Capture the cell that displays the provided text and extract its [X, Y] central coordinate. 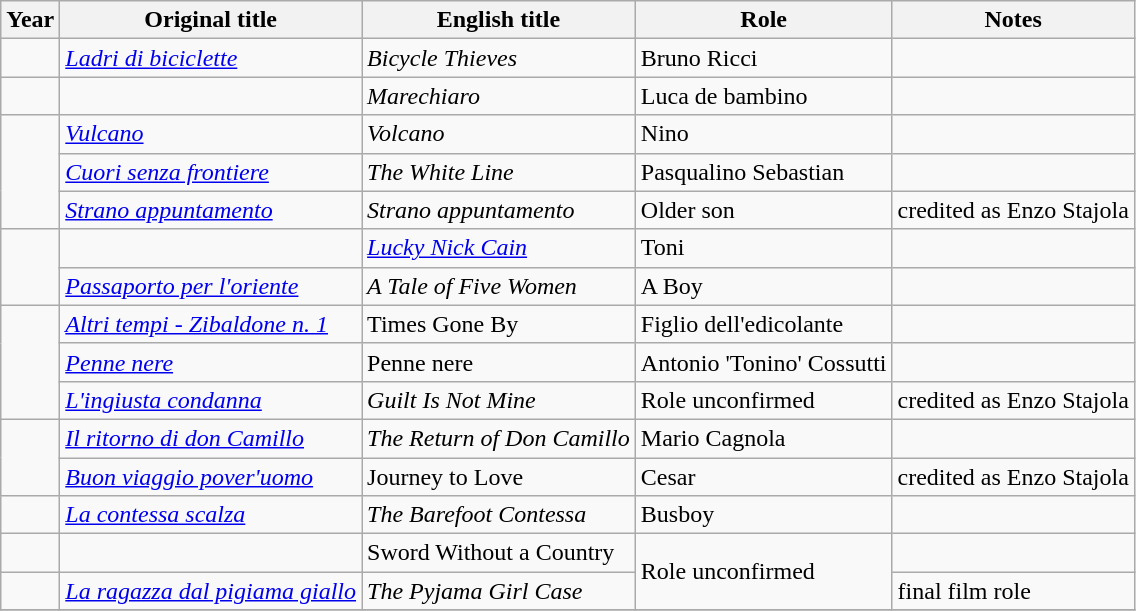
Busboy [764, 515]
Luca de bambino [764, 96]
The White Line [499, 172]
The Pyjama Girl Case [499, 591]
La ragazza dal pigiama giallo [211, 591]
Original title [211, 20]
Figlio dell'edicolante [764, 324]
Marechiaro [499, 96]
Guilt Is Not Mine [499, 400]
Cesar [764, 477]
Bruno Ricci [764, 58]
Year [30, 20]
Ladri di biciclette [211, 58]
Notes [1013, 20]
Volcano [499, 134]
Cuori senza frontiere [211, 172]
La contessa scalza [211, 515]
Journey to Love [499, 477]
Vulcano [211, 134]
Role [764, 20]
L'ingiusta condanna [211, 400]
The Barefoot Contessa [499, 515]
Pasqualino Sebastian [764, 172]
Lucky Nick Cain [499, 248]
Times Gone By [499, 324]
Passaporto per l'oriente [211, 286]
Nino [764, 134]
Toni [764, 248]
Bicycle Thieves [499, 58]
Buon viaggio pover'uomo [211, 477]
The Return of Don Camillo [499, 438]
final film role [1013, 591]
Altri tempi - Zibaldone n. 1 [211, 324]
Mario Cagnola [764, 438]
A Boy [764, 286]
Antonio 'Tonino' Cossutti [764, 362]
Older son [764, 210]
A Tale of Five Women [499, 286]
Il ritorno di don Camillo [211, 438]
Sword Without a Country [499, 553]
English title [499, 20]
